Pinpoint the cell where the given text exists, returning its (x, y) midpoint coordinate. 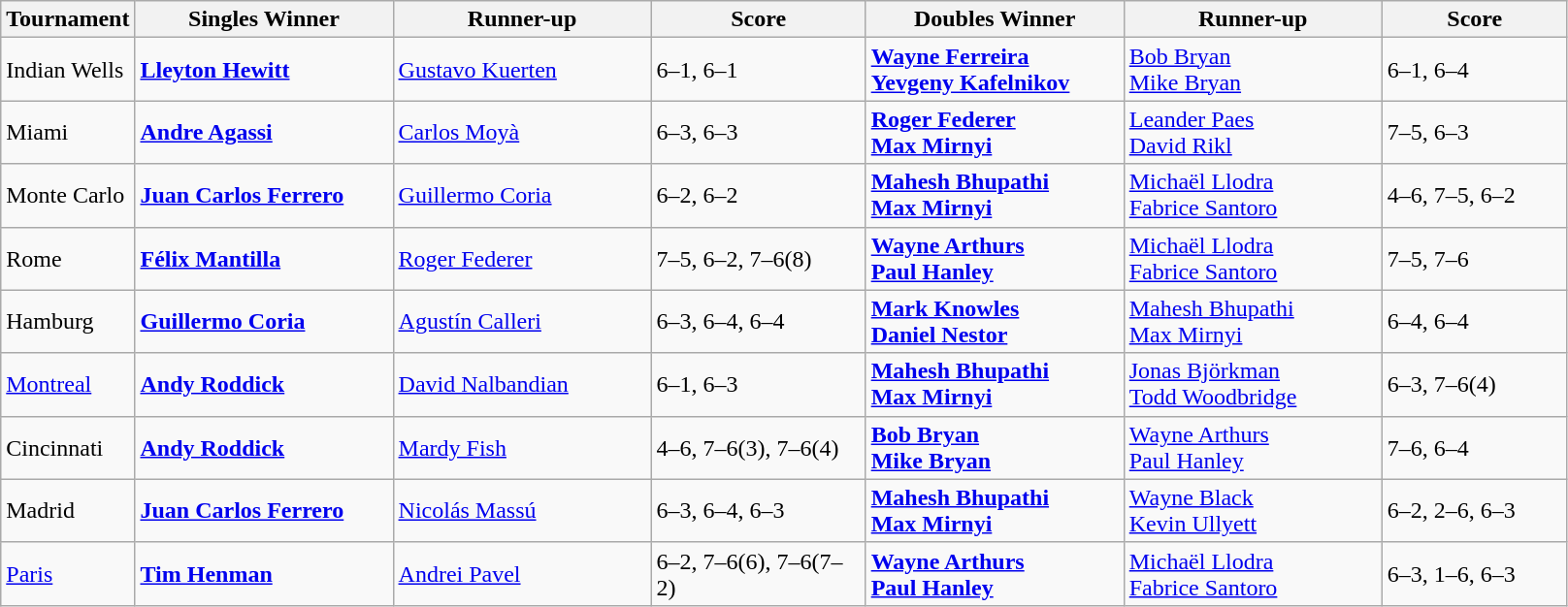
6–2, 2–6, 6–3 (1475, 510)
4–6, 7–5, 6–2 (1475, 196)
Montreal (68, 384)
7–6, 6–4 (1475, 448)
Indian Wells (68, 70)
Paris (68, 574)
Roger Federer Max Mirnyi (995, 132)
Wayne Black Kevin Ullyett (1253, 510)
Félix Mantilla (264, 258)
Gustavo Kuerten (522, 70)
Agustín Calleri (522, 322)
6–3, 6–3 (759, 132)
Cincinnati (68, 448)
6–4, 6–4 (1475, 322)
6–2, 7–6(6), 7–6(7–2) (759, 574)
6–3, 6–4, 6–3 (759, 510)
6–3, 6–4, 6–4 (759, 322)
David Nalbandian (522, 384)
Nicolás Massú (522, 510)
Wayne Ferreira Yevgeny Kafelnikov (995, 70)
Mark Knowles Daniel Nestor (995, 322)
6–2, 6–2 (759, 196)
Singles Winner (264, 19)
Andre Agassi (264, 132)
6–3, 7–6(4) (1475, 384)
7–5, 6–3 (1475, 132)
Rome (68, 258)
Miami (68, 132)
6–1, 6–3 (759, 384)
6–1, 6–1 (759, 70)
Madrid (68, 510)
Tournament (68, 19)
4–6, 7–6(3), 7–6(4) (759, 448)
Leander Paes David Rikl (1253, 132)
6–1, 6–4 (1475, 70)
Monte Carlo (68, 196)
Tim Henman (264, 574)
Hamburg (68, 322)
Roger Federer (522, 258)
Doubles Winner (995, 19)
7–5, 7–6 (1475, 258)
Lleyton Hewitt (264, 70)
Mardy Fish (522, 448)
7–5, 6–2, 7–6(8) (759, 258)
Andrei Pavel (522, 574)
Carlos Moyà (522, 132)
6–3, 1–6, 6–3 (1475, 574)
Jonas Björkman Todd Woodbridge (1253, 384)
